Extract the (X, Y) coordinate from the center of the cell holding the provided text.  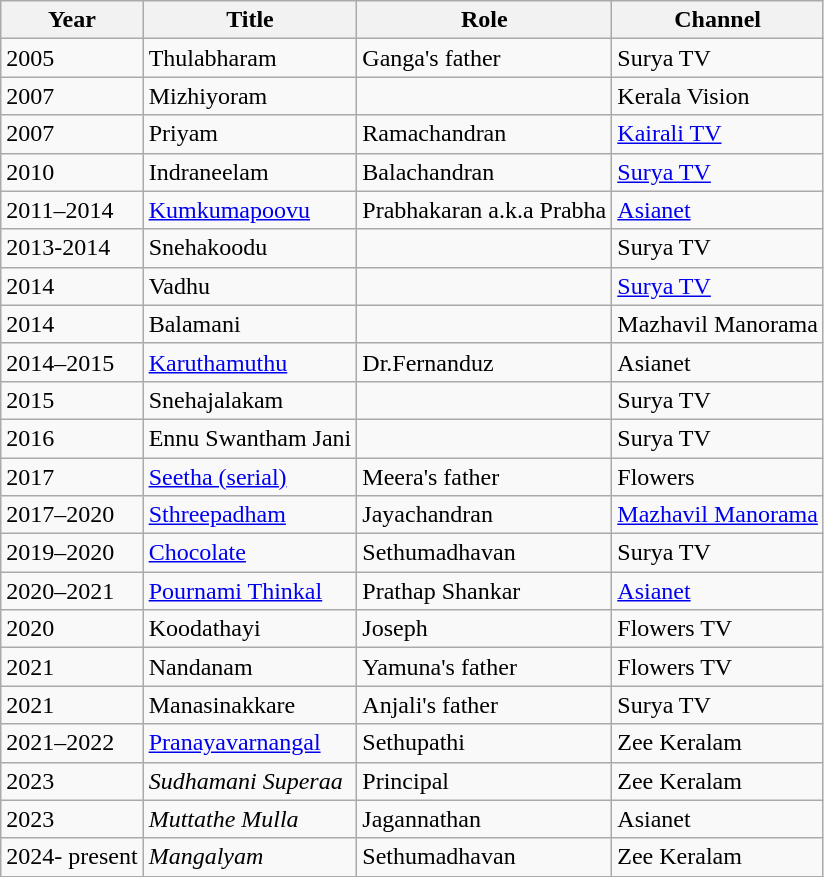
Seetha (serial) (250, 477)
Prabhakaran a.k.a Prabha (484, 210)
2014–2015 (72, 362)
2017 (72, 477)
Muttathe Mulla (250, 819)
Year (72, 20)
2024- present (72, 857)
Pournami Thinkal (250, 591)
Jagannathan (484, 819)
Chocolate (250, 553)
Sethupathi (484, 743)
Meera's father (484, 477)
Manasinakkare (250, 705)
Indraneelam (250, 172)
Thulabharam (250, 58)
Snehakoodu (250, 248)
Nandanam (250, 667)
Ennu Swantham Jani (250, 438)
Mangalyam (250, 857)
2015 (72, 400)
Yamuna's father (484, 667)
2013-2014 (72, 248)
Jayachandran (484, 515)
2005 (72, 58)
Karuthamuthu (250, 362)
Snehajalakam (250, 400)
2020–2021 (72, 591)
Vadhu (250, 286)
Kerala Vision (718, 96)
Dr.Fernanduz (484, 362)
2021–2022 (72, 743)
2017–2020 (72, 515)
Title (250, 20)
Prathap Shankar (484, 591)
Kairali TV (718, 134)
Balachandran (484, 172)
Koodathayi (250, 629)
Kumkumapoovu (250, 210)
Sudhamani Superaa (250, 781)
Priyam (250, 134)
2011–2014 (72, 210)
Joseph (484, 629)
Sthreepadham (250, 515)
Pranayavarnangal (250, 743)
2020 (72, 629)
Mizhiyoram (250, 96)
Principal (484, 781)
Channel (718, 20)
Ramachandran (484, 134)
2019–2020 (72, 553)
Balamani (250, 324)
Anjali's father (484, 705)
2016 (72, 438)
Ganga's father (484, 58)
2010 (72, 172)
Flowers (718, 477)
Role (484, 20)
